Scan for the cell matching the given text and deliver its [X, Y] coordinate at center. 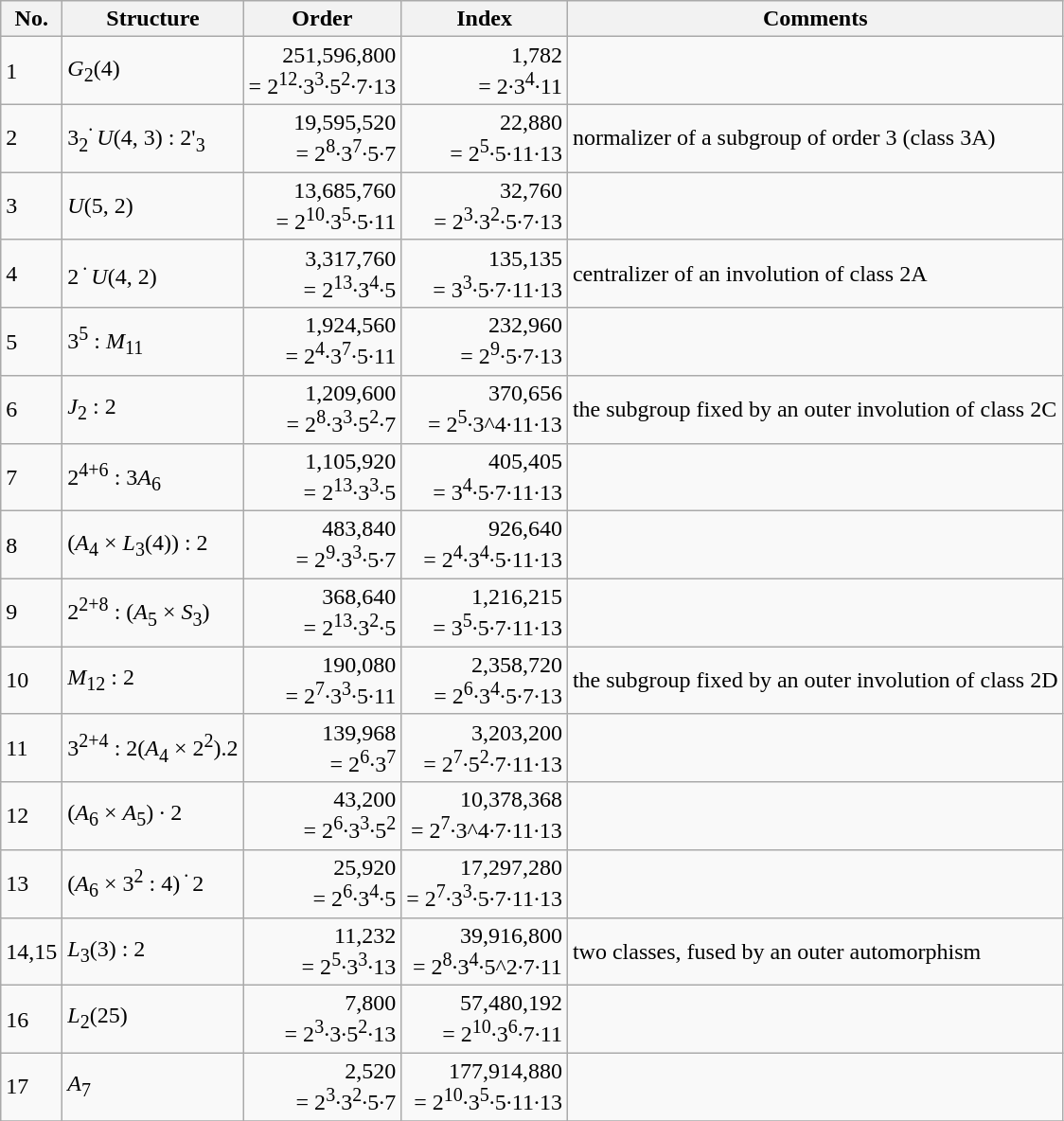
3,203,200 = 27·52·7·11·13 [485, 748]
5 [32, 342]
35 : M11 [153, 342]
13 [32, 883]
1,782 = 2·34·11 [485, 71]
17,297,280 = 27·33·5·7·11·13 [485, 883]
11,232 = 25·33·13 [322, 952]
4 [32, 274]
370,656 = 25·3^4·11·13 [485, 410]
39,916,800 = 28·34·5^2·7·11 [485, 952]
14,15 [32, 952]
J2 : 2 [153, 410]
57,480,192 = 210·36·7·11 [485, 1020]
2,358,720 = 26·34·5·7·13 [485, 681]
1,209,600 = 28·33·52·7 [322, 410]
32+4 : 2(A4 × 22).2 [153, 748]
Index [485, 19]
No. [32, 19]
10,378,368 = 27·3^4·7·11·13 [485, 816]
Comments [815, 19]
normalizer of a subgroup of order 3 (class 3A) [815, 138]
A7 [153, 1087]
12 [32, 816]
7 [32, 477]
1,105,920 = 213·33·5 [322, 477]
483,840 = 29·33·5·7 [322, 545]
135,135 = 33·5·7·11·13 [485, 274]
the subgroup fixed by an outer involution of class 2C [815, 410]
11 [32, 748]
405,405 = 34·5·7·11·13 [485, 477]
2 · U(4, 2) [153, 274]
2 [32, 138]
(A6 × A5) · 2 [153, 816]
17 [32, 1087]
two classes, fused by an outer automorphism [815, 952]
Order [322, 19]
24+6 : 3A6 [153, 477]
8 [32, 545]
232,960 = 29·5·7·13 [485, 342]
177,914,880= 210·35·5·11·13 [485, 1087]
10 [32, 681]
the subgroup fixed by an outer involution of class 2D [815, 681]
6 [32, 410]
L2(25) [153, 1020]
1 [32, 71]
(A6 × 32 : 4) · 2 [153, 883]
368,640 = 213·32·5 [322, 613]
32· U(4, 3) : 2'3 [153, 138]
Structure [153, 19]
22+8 : (A5 × S3) [153, 613]
22,880 = 25·5·11·13 [485, 138]
16 [32, 1020]
G2(4) [153, 71]
251,596,800= 212·33·52·7·13 [322, 71]
19,595,520 = 28·37·5·7 [322, 138]
1,216,215 = 35·5·7·11·13 [485, 613]
13,685,760 = 210·35·5·11 [322, 206]
3 [32, 206]
(A4 × L3(4)) : 2 [153, 545]
43,200 = 26·33·52 [322, 816]
7,800 = 23·3·52·13 [322, 1020]
M12 : 2 [153, 681]
U(5, 2) [153, 206]
centralizer of an involution of class 2A [815, 274]
1,924,560 = 24·37·5·11 [322, 342]
3,317,760 = 213·34·5 [322, 274]
25,920 = 26·34·5 [322, 883]
L3(3) : 2 [153, 952]
139,968 = 26·37 [322, 748]
2,520 = 23·32·5·7 [322, 1087]
9 [32, 613]
190,080 = 27·33·5·11 [322, 681]
926,640 = 24·34·5·11·13 [485, 545]
32,760 = 23·32·5·7·13 [485, 206]
